Find where the given text appears and provide that cell's center as (x, y) coordinate. 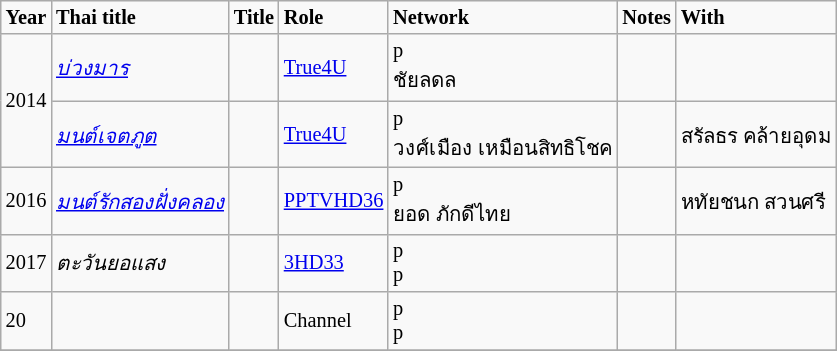
Year (26, 17)
Role (334, 17)
2017 (26, 263)
Thai title (140, 17)
บ่วงมาร (140, 68)
Title (254, 17)
3HD33 (334, 263)
มนต์เจตภูต (140, 134)
2014 (26, 100)
p ชัยลดล (502, 68)
มนต์รักสองฝั่งคลอง (140, 200)
2016 (26, 200)
p ยอด ภักดีไทย (502, 200)
Network (502, 17)
PPTVHD36 (334, 200)
With (756, 17)
ตะวันยอแสง (140, 263)
หทัยชนก สวนศรี (756, 200)
20 (26, 321)
Notes (647, 17)
Channel (334, 321)
p วงศ์เมือง เหมือนสิทธิโชค (502, 134)
สรัลธร คล้ายอุดม (756, 134)
